Provide the [x, y] coordinate of the cell's center where the given text is located.  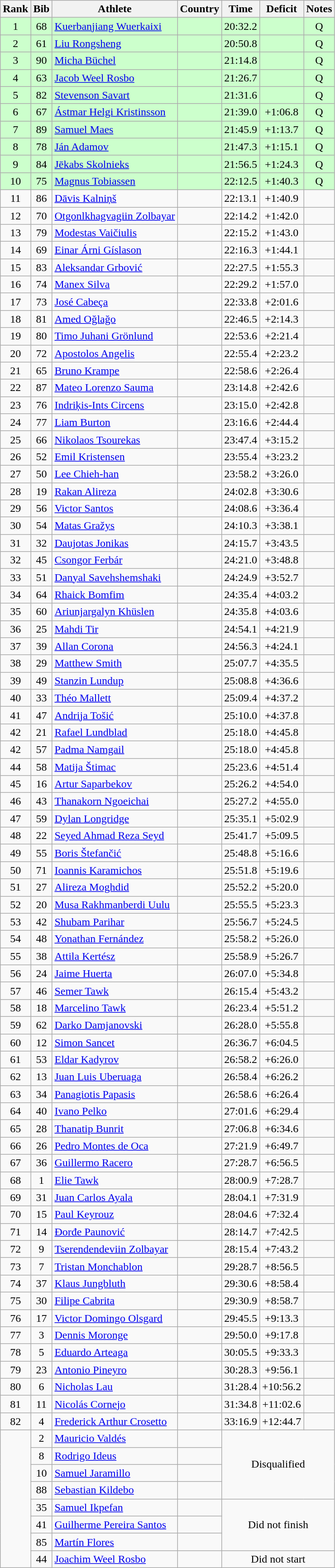
+3:15.2 [282, 439]
21:14.8 [241, 61]
+4:37.2 [282, 698]
21:39.0 [241, 112]
Modestas Vaičiulis [115, 233]
22:29.2 [241, 285]
Matthew Smith [115, 663]
25:55.5 [241, 905]
Timo Juhani Grönlund [115, 336]
85 [42, 1542]
+4:37.8 [282, 715]
25:48.8 [241, 853]
Dylan Longridge [115, 819]
30:28.3 [241, 1370]
+1:40.9 [282, 198]
+2:01.6 [282, 302]
25:10.0 [241, 715]
22:33.8 [241, 302]
86 [42, 198]
30:05.5 [241, 1353]
+5:34.8 [282, 973]
Danyal Savehshemshaki [115, 577]
Magnus Tobiassen [115, 181]
Sebastian Kildebo [115, 1490]
Padma Namgail [115, 749]
27:21.9 [241, 1146]
Artur Saparbekov [115, 784]
26:36.7 [241, 1042]
+5:19.6 [282, 870]
25:08.8 [241, 681]
Frederick Arthur Crosetto [115, 1421]
24:54.1 [241, 629]
Samuel Ikpefan [115, 1507]
26:07.0 [241, 973]
+7:32.4 [282, 1215]
Filipe Cabrita [115, 1301]
+5:24.5 [282, 922]
+3:36.4 [282, 509]
Amed Oğlağo [115, 319]
Elie Tawk [115, 1180]
Jacob Weel Rosbo [115, 78]
Samuel Jaramillo [115, 1473]
27:06.8 [241, 1129]
+7:43.2 [282, 1249]
23:58.2 [241, 474]
Ástmar Helgi Kristinsson [115, 112]
+3:52.7 [282, 577]
+3:26.0 [282, 474]
22:16.3 [241, 250]
Apostolos Angelis [115, 353]
Shubam Parihar [115, 922]
Mauricio Valdés [115, 1439]
Darko Damjanovski [115, 1025]
Allan Corona [115, 646]
29:45.5 [241, 1318]
Boris Štefančić [115, 853]
Matas Gražys [115, 526]
Eduardo Arteaga [115, 1353]
Marcelino Tawk [115, 1008]
24:21.0 [241, 560]
Ivano Pelko [115, 1111]
+6:26.4 [282, 1094]
21:26.7 [241, 78]
Athlete [115, 9]
25:41.7 [241, 836]
29:28.7 [241, 1266]
25:51.8 [241, 870]
Aleksandar Grbović [115, 267]
29:30.9 [241, 1301]
Deficit [282, 9]
Stanzin Lundup [115, 681]
26:58.2 [241, 1060]
23:47.4 [241, 439]
28:14.7 [241, 1232]
+6:29.4 [282, 1111]
+1:13.7 [282, 129]
+1:55.3 [282, 267]
+8:56.5 [282, 1266]
22:14.2 [241, 216]
28:00.9 [241, 1180]
24:10.3 [241, 526]
+6:34.6 [282, 1129]
Guillermo Racero [115, 1163]
Stevenson Savart [115, 95]
24:15.7 [241, 543]
+4:35.5 [282, 663]
Eldar Kadyrov [115, 1060]
Jaime Huerta [115, 973]
+3:43.5 [282, 543]
Disqualified [278, 1464]
+7:31.9 [282, 1197]
+1:42.0 [282, 216]
24:56.3 [241, 646]
Nicolás Cornejo [115, 1404]
+10:56.2 [282, 1387]
84 [42, 164]
+5:43.2 [282, 991]
Panagiotis Papasis [115, 1094]
Bruno Krampe [115, 371]
25:23.6 [241, 767]
+9:13.3 [282, 1318]
Tserendendeviin Zolbayar [115, 1249]
25:26.2 [241, 784]
90 [42, 61]
Bib [42, 9]
+4:03.2 [282, 595]
Rafael Lundblad [115, 732]
+6:26.2 [282, 1077]
24:08.6 [241, 509]
+1:57.0 [282, 285]
Csongor Ferbár [115, 560]
Thanatip Bunrit [115, 1129]
26:28.0 [241, 1025]
Andrija Tošić [115, 715]
Otgonlkhagvagiin Zolbayar [115, 216]
43 [42, 801]
+4:55.0 [282, 801]
Ioannis Karamichos [115, 870]
Rhaick Bomfim [115, 595]
+7:42.5 [282, 1232]
26:23.4 [241, 1008]
24:35.4 [241, 595]
+2:14.3 [282, 319]
Liu Rongsheng [115, 43]
Seyed Ahmad Reza Seyd [115, 836]
Martín Flores [115, 1542]
Lee Chieh-han [115, 474]
25:56.7 [241, 922]
+3:23.2 [282, 457]
28:04.1 [241, 1197]
Manex Silva [115, 285]
Jēkabs Skolnieks [115, 164]
22:58.6 [241, 371]
Guilherme Pereira Santos [115, 1525]
23:15.0 [241, 405]
87 [42, 388]
Thanakorn Ngoeichai [115, 801]
Ján Adamov [115, 147]
+5:51.2 [282, 1008]
25:35.1 [241, 819]
+5:55.8 [282, 1025]
20:32.2 [241, 26]
+4:21.9 [282, 629]
21:56.5 [241, 164]
Rank [15, 9]
88 [42, 1490]
Liam Burton [115, 422]
Victor Santos [115, 509]
Indriķis-Ints Circens [115, 405]
Matija Štimac [115, 767]
+4:24.1 [282, 646]
+5:26.0 [282, 939]
Juan Luis Uberuaga [115, 1077]
Samuel Maes [115, 129]
+9:33.3 [282, 1353]
23:14.8 [241, 388]
22:12.5 [241, 181]
José Cabeça [115, 302]
22:53.6 [241, 336]
+4:03.6 [282, 612]
+11:02.6 [282, 1404]
Đorđe Paunović [115, 1232]
+3:30.6 [282, 491]
Théo Mallett [115, 698]
Paul Keyrouz [115, 1215]
+1:06.8 [282, 112]
25:52.2 [241, 887]
27:01.6 [241, 1111]
25:58.2 [241, 939]
Nikolaos Tsourekas [115, 439]
+2:44.4 [282, 422]
+3:48.8 [282, 560]
Notes [319, 9]
22:46.5 [241, 319]
+2:23.2 [282, 353]
33:16.9 [241, 1421]
Kuerbanjiang Wuerkaixi [115, 26]
+4:36.6 [282, 681]
+6:04.5 [282, 1042]
Alireza Moghdid [115, 887]
28:04.6 [241, 1215]
Dennis Moronge [115, 1335]
+1:44.1 [282, 250]
+2:42.8 [282, 405]
24:02.8 [241, 491]
Victor Domingo Olsgard [115, 1318]
Pedro Montes de Oca [115, 1146]
Rakan Alireza [115, 491]
+5:20.0 [282, 887]
Nicholas Lau [115, 1387]
26:58.4 [241, 1077]
+3:38.1 [282, 526]
21:31.6 [241, 95]
+12:44.7 [282, 1421]
22:15.2 [241, 233]
Joachim Weel Rosbo [115, 1559]
+6:26.0 [282, 1060]
25:09.4 [241, 698]
29:30.6 [241, 1283]
Simon Sancet [115, 1042]
83 [42, 267]
Rodrigo Ideus [115, 1456]
+2:26.4 [282, 371]
Did not finish [278, 1525]
+8:58.7 [282, 1301]
Dāvis Kalniņš [115, 198]
+1:40.3 [282, 181]
Mateo Lorenzo Sauma [115, 388]
Tristan Monchablon [115, 1266]
25:07.7 [241, 663]
+4:54.0 [282, 784]
27:28.7 [241, 1163]
+5:23.3 [282, 905]
+7:28.7 [282, 1180]
26:15.4 [241, 991]
Antonio Pineyro [115, 1370]
+5:09.5 [282, 836]
31:34.8 [241, 1404]
+2:21.4 [282, 336]
Country [200, 9]
+2:42.6 [282, 388]
Klaus Jungbluth [115, 1283]
+6:49.7 [282, 1146]
22:27.5 [241, 267]
+1:43.0 [282, 233]
Juan Carlos Ayala [115, 1197]
23:55.4 [241, 457]
Daujotas Jonikas [115, 543]
Musa Rakhmanberdi Uulu [115, 905]
Yonathan Fernández [115, 939]
21:47.3 [241, 147]
Mahdi Tir [115, 629]
Semer Tawk [115, 991]
21:45.9 [241, 129]
+5:26.7 [282, 956]
25:58.9 [241, 956]
22:55.4 [241, 353]
28:15.4 [241, 1249]
+8:58.4 [282, 1283]
+1:15.1 [282, 147]
Emil Kristensen [115, 457]
Attila Kertész [115, 956]
+4:51.4 [282, 767]
Einar Árni Gíslason [115, 250]
Did not start [278, 1559]
Time [241, 9]
89 [42, 129]
+5:02.9 [282, 819]
+6:56.5 [282, 1163]
31:28.4 [241, 1387]
24:24.9 [241, 577]
+9:56.1 [282, 1370]
25:27.2 [241, 801]
Ariunjargalyn Khüslen [115, 612]
26:58.6 [241, 1094]
23:16.6 [241, 422]
+9:17.8 [282, 1335]
22:13.1 [241, 198]
29:50.0 [241, 1335]
+5:16.6 [282, 853]
+1:24.3 [282, 164]
Micha Büchel [115, 61]
24:35.8 [241, 612]
20:50.8 [241, 43]
